Return (X, Y) of the center of cell containing provided text 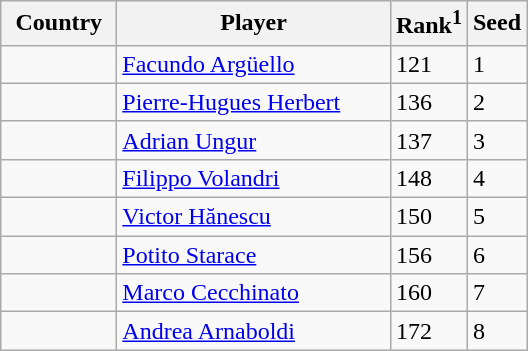
2 (496, 102)
Country (59, 24)
Filippo Volandri (254, 178)
Adrian Ungur (254, 140)
156 (428, 255)
Facundo Argüello (254, 64)
Player (254, 24)
Pierre-Hugues Herbert (254, 102)
1 (496, 64)
Seed (496, 24)
121 (428, 64)
8 (496, 331)
7 (496, 293)
Andrea Arnaboldi (254, 331)
172 (428, 331)
Rank1 (428, 24)
136 (428, 102)
3 (496, 140)
4 (496, 178)
148 (428, 178)
Victor Hănescu (254, 217)
150 (428, 217)
5 (496, 217)
Potito Starace (254, 255)
6 (496, 255)
Marco Cecchinato (254, 293)
137 (428, 140)
160 (428, 293)
